Locate the cell with the specified text and output its (X, Y) center coordinate. 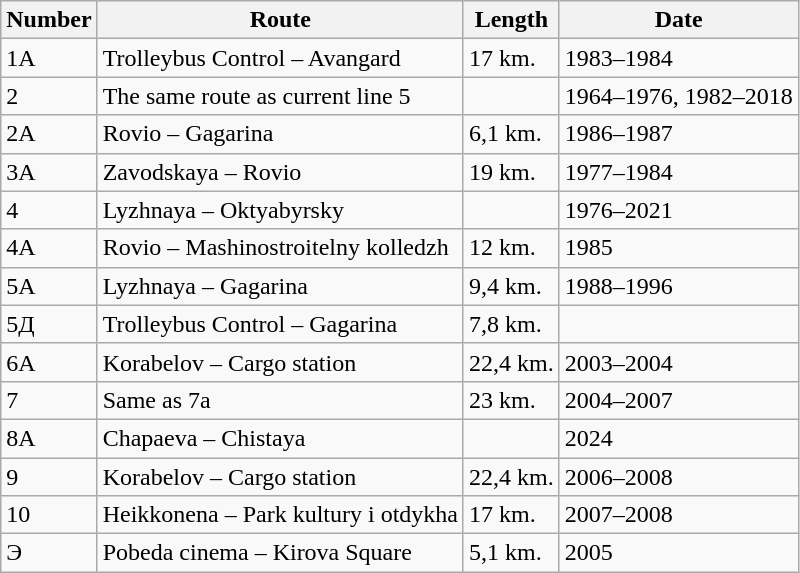
Heikkonena – Park kultury i otdykha (280, 515)
1986–1987 (678, 134)
4 (49, 210)
9,4 km. (511, 286)
8A (49, 438)
Zavodskaya – Rovio (280, 172)
2007–2008 (678, 515)
3A (49, 172)
Date (678, 20)
9 (49, 477)
Pobeda cinema – Kirova Square (280, 553)
Trolleybus Control – Avangard (280, 58)
12 km. (511, 248)
Rovio – Gagarina (280, 134)
5,1 km. (511, 553)
1964–1976, 1982–2018 (678, 96)
Trolleybus Control – Gagarina (280, 324)
Chapaeva – Chistaya (280, 438)
Same as 7a (280, 400)
2003–2004 (678, 362)
Lyzhnaya – Oktyabyrsky (280, 210)
2006–2008 (678, 477)
1983–1984 (678, 58)
Э (49, 553)
1988–1996 (678, 286)
The same route as current line 5 (280, 96)
2A (49, 134)
6A (49, 362)
1A (49, 58)
1976–2021 (678, 210)
2004–2007 (678, 400)
1985 (678, 248)
Route (280, 20)
5A (49, 286)
5Д (49, 324)
Number (49, 20)
2024 (678, 438)
Length (511, 20)
4A (49, 248)
19 km. (511, 172)
Lyzhnaya – Gagarina (280, 286)
1977–1984 (678, 172)
2005 (678, 553)
7 (49, 400)
23 km. (511, 400)
Rovio – Mashinostroitelny kolledzh (280, 248)
7,8 km. (511, 324)
2 (49, 96)
10 (49, 515)
6,1 km. (511, 134)
